For the text-containing cell, return its midpoint in (x, y) coordinate format. 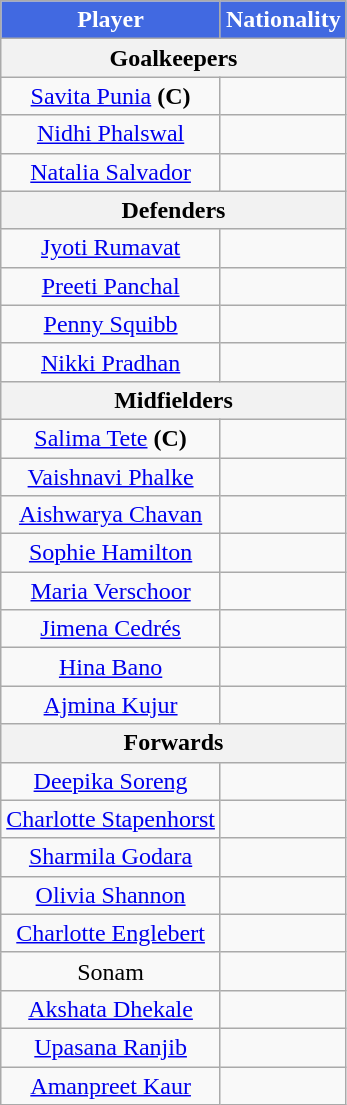
Akshata Dhekale (111, 1009)
Nationality (283, 20)
Player (111, 20)
Savita Punia (C) (111, 96)
Upasana Ranjib (111, 1047)
Sophie Hamilton (111, 553)
Charlotte Englebert (111, 933)
Forwards (174, 743)
Amanpreet Kaur (111, 1085)
Ajmina Kujur (111, 705)
Defenders (174, 210)
Goalkeepers (174, 58)
Deepika Soreng (111, 781)
Olivia Shannon (111, 895)
Maria Verschoor (111, 591)
Jyoti Rumavat (111, 248)
Penny Squibb (111, 324)
Sonam (111, 971)
Aishwarya Chavan (111, 515)
Natalia Salvador (111, 172)
Charlotte Stapenhorst (111, 819)
Salima Tete (C) (111, 438)
Jimena Cedrés (111, 629)
Nikki Pradhan (111, 362)
Midfielders (174, 400)
Vaishnavi Phalke (111, 477)
Nidhi Phalswal (111, 134)
Hina Bano (111, 667)
Preeti Panchal (111, 286)
Sharmila Godara (111, 857)
